Return [x, y] of the center of cell containing provided text 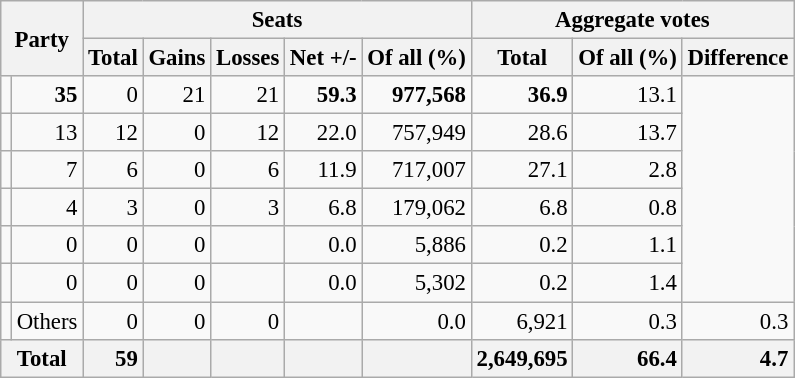
Gains [177, 58]
1.4 [628, 283]
717,007 [416, 170]
Party [42, 38]
179,062 [416, 208]
28.6 [522, 133]
35 [46, 95]
59.3 [324, 95]
13 [46, 133]
5,302 [416, 283]
Seats [278, 20]
Net +/- [324, 58]
757,949 [416, 133]
1.1 [628, 245]
4 [46, 208]
Losses [248, 58]
2,649,695 [522, 358]
5,886 [416, 245]
Others [46, 321]
977,568 [416, 95]
59 [113, 358]
Difference [738, 58]
Aggregate votes [632, 20]
22.0 [324, 133]
66.4 [628, 358]
0.8 [628, 208]
6,921 [522, 321]
13.1 [628, 95]
36.9 [522, 95]
4.7 [738, 358]
13.7 [628, 133]
7 [46, 170]
27.1 [522, 170]
2.8 [628, 170]
11.9 [324, 170]
